Return [X, Y] of the center of cell containing provided text 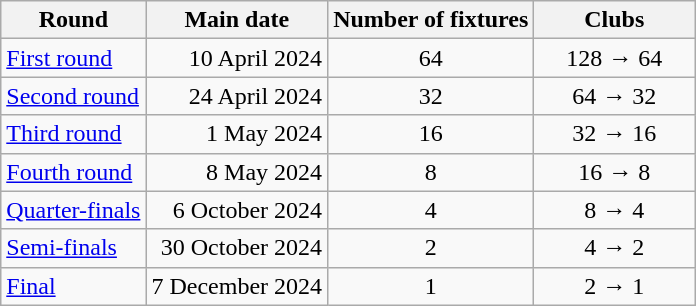
16 → 8 [614, 172]
16 [431, 134]
1 [431, 286]
Semi-finals [74, 248]
2 → 1 [614, 286]
32 [431, 96]
32 → 16 [614, 134]
8 May 2024 [237, 172]
Final [74, 286]
7 December 2024 [237, 286]
Clubs [614, 20]
Quarter-finals [74, 210]
24 April 2024 [237, 96]
Main date [237, 20]
8 [431, 172]
10 April 2024 [237, 58]
First round [74, 58]
Second round [74, 96]
64 → 32 [614, 96]
Third round [74, 134]
Fourth round [74, 172]
1 May 2024 [237, 134]
8 → 4 [614, 210]
2 [431, 248]
Round [74, 20]
4 [431, 210]
64 [431, 58]
Number of fixtures [431, 20]
4 → 2 [614, 248]
128 → 64 [614, 58]
6 October 2024 [237, 210]
30 October 2024 [237, 248]
